Output the (X, Y) coordinate of the center of the cell containing the given text.  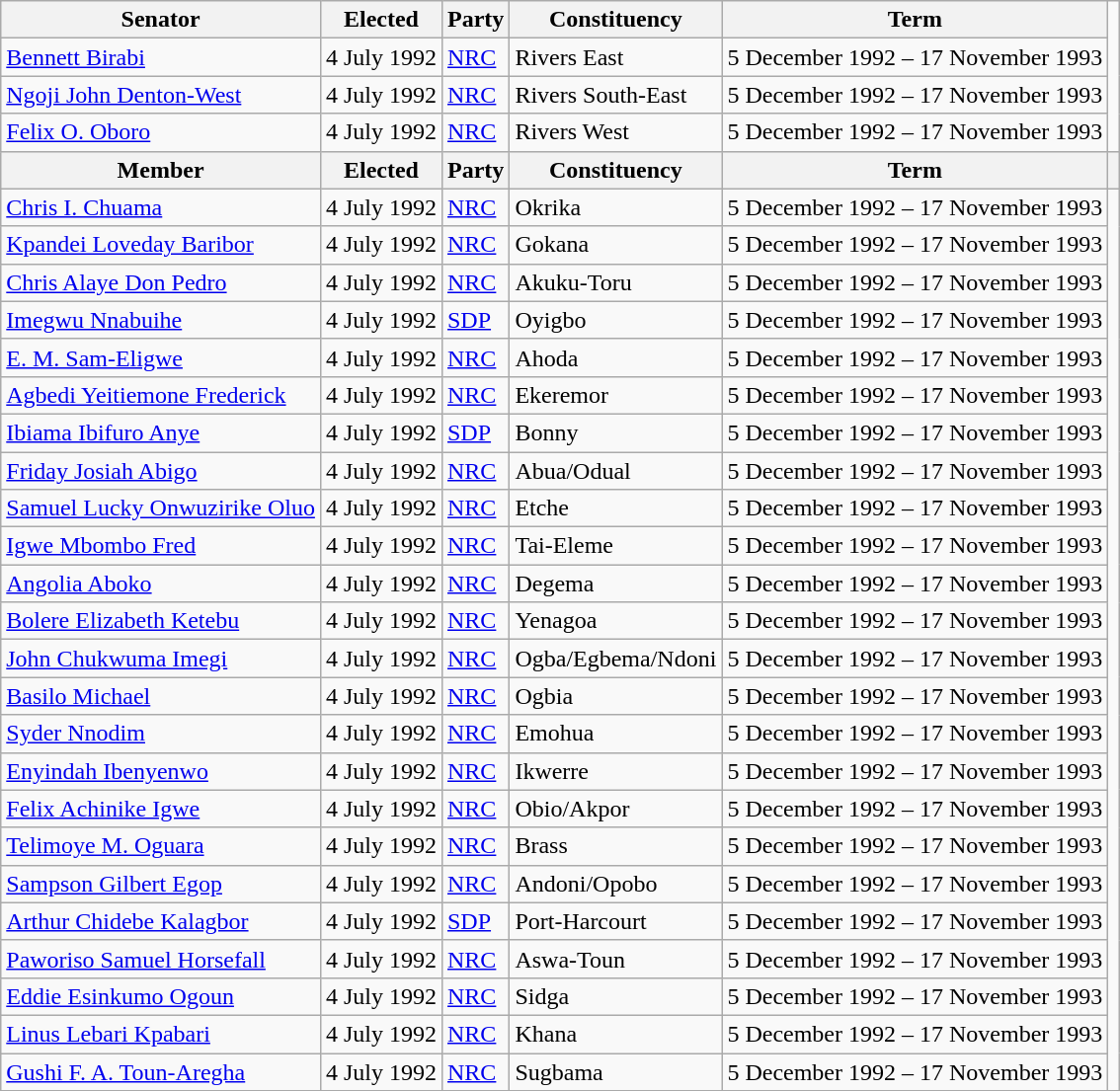
Gushi F. A. Toun-Aregha (161, 1071)
Igwe Mbombo Fred (161, 546)
Bonny (616, 432)
Rivers South-East (616, 95)
John Chukwuma Imegi (161, 659)
Ekeremor (616, 395)
Member (161, 170)
Imegwu Nnabuihe (161, 320)
Syder Nnodim (161, 734)
Rivers East (616, 57)
Ibiama Ibifuro Anye (161, 432)
E. M. Sam-Eligwe (161, 357)
Enyindah Ibenyenwo (161, 771)
Port-Harcourt (616, 921)
Agbedi Yeitiemone Frederick (161, 395)
Linus Lebari Kpabari (161, 1034)
Sugbama (616, 1071)
Arthur Chidebe Kalagbor (161, 921)
Ikwerre (616, 771)
Tai-Eleme (616, 546)
Sidga (616, 996)
Emohua (616, 734)
Friday Josiah Abigo (161, 471)
Andoni/Opobo (616, 884)
Ogba/Egbema/Ndoni (616, 659)
Samuel Lucky Onwuzirike Oluo (161, 508)
Senator (161, 20)
Paworiso Samuel Horsefall (161, 959)
Yenagoa (616, 621)
Gokana (616, 245)
Chris I. Chuama (161, 207)
Akuku-Toru (616, 282)
Rivers West (616, 132)
Basilo Michael (161, 696)
Khana (616, 1034)
Etche (616, 508)
Oyigbo (616, 320)
Felix Achinike Igwe (161, 809)
Bolere Elizabeth Ketebu (161, 621)
Kpandei Loveday Baribor (161, 245)
Chris Alaye Don Pedro (161, 282)
Sampson Gilbert Egop (161, 884)
Felix O. Oboro (161, 132)
Aswa-Toun (616, 959)
Ngoji John Denton-West (161, 95)
Telimoye M. Oguara (161, 846)
Obio/Akpor (616, 809)
Degema (616, 584)
Bennett Birabi (161, 57)
Ahoda (616, 357)
Angolia Aboko (161, 584)
Ogbia (616, 696)
Brass (616, 846)
Abua/Odual (616, 471)
Eddie Esinkumo Ogoun (161, 996)
Okrika (616, 207)
